Identify which cell holds the provided text, then report its [X, Y] central coordinate. 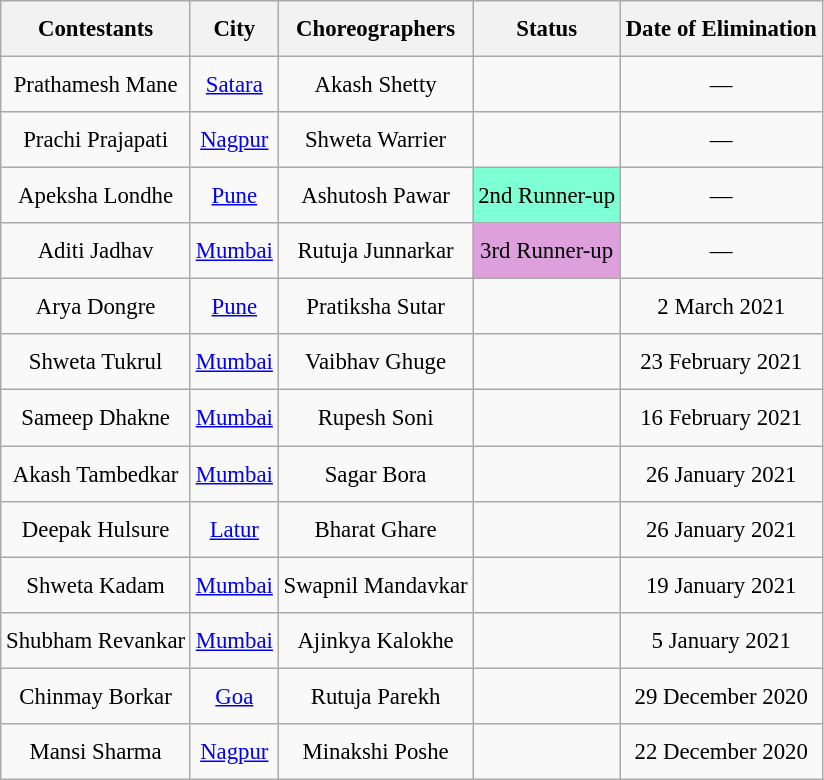
City [234, 29]
Satara [234, 85]
Mansi Sharma [96, 752]
Arya Dongre [96, 307]
Status [546, 29]
Apeksha Londhe [96, 196]
23 February 2021 [721, 362]
Rutuja Junnarkar [376, 251]
29 December 2020 [721, 696]
Choreographers [376, 29]
Contestants [96, 29]
Minakshi Poshe [376, 752]
Latur [234, 529]
Prathamesh Mane [96, 85]
Bharat Ghare [376, 529]
22 December 2020 [721, 752]
Vaibhav Ghuge [376, 362]
Shweta Warrier [376, 140]
Date of Elimination [721, 29]
Deepak Hulsure [96, 529]
19 January 2021 [721, 585]
Prachi Prajapati [96, 140]
2 March 2021 [721, 307]
Chinmay Borkar [96, 696]
2nd Runner-up [546, 196]
Pratiksha Sutar [376, 307]
Ashutosh Pawar [376, 196]
Sameep Dhakne [96, 418]
Shubham Revankar [96, 640]
Ajinkya Kalokhe [376, 640]
Shweta Kadam [96, 585]
3rd Runner-up [546, 251]
Akash Shetty [376, 85]
Goa [234, 696]
16 February 2021 [721, 418]
Aditi Jadhav [96, 251]
Rutuja Parekh [376, 696]
Shweta Tukrul [96, 362]
Rupesh Soni [376, 418]
5 January 2021 [721, 640]
Swapnil Mandavkar [376, 585]
Sagar Bora [376, 474]
Akash Tambedkar [96, 474]
